Search for the cell housing the specified text and yield its (X, Y) center coordinate. 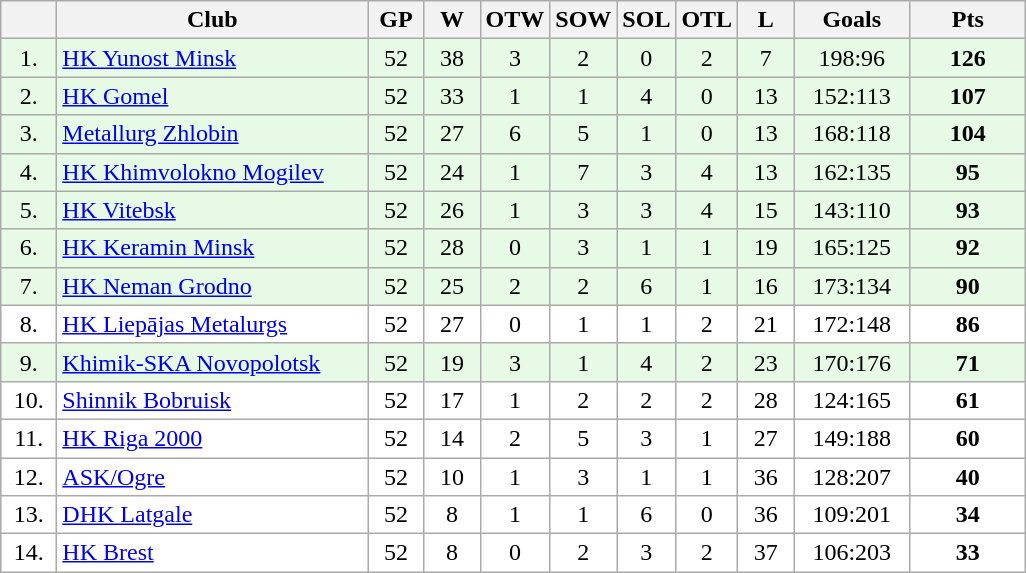
7. (29, 286)
34 (968, 515)
4. (29, 172)
Pts (968, 20)
HK Riga 2000 (212, 438)
173:134 (852, 286)
HK Brest (212, 553)
71 (968, 362)
OTL (707, 20)
ASK/Ogre (212, 477)
38 (452, 58)
9. (29, 362)
25 (452, 286)
14. (29, 553)
152:113 (852, 96)
5. (29, 210)
165:125 (852, 248)
HK Yunost Minsk (212, 58)
HK Gomel (212, 96)
Club (212, 20)
106:203 (852, 553)
92 (968, 248)
12. (29, 477)
10 (452, 477)
23 (766, 362)
W (452, 20)
HK Liepājas Metalurgs (212, 324)
15 (766, 210)
26 (452, 210)
13. (29, 515)
HK Vitebsk (212, 210)
DHK Latgale (212, 515)
172:148 (852, 324)
126 (968, 58)
Metallurg Zhlobin (212, 134)
Khimik-SKA Novopolotsk (212, 362)
107 (968, 96)
8. (29, 324)
86 (968, 324)
95 (968, 172)
168:118 (852, 134)
37 (766, 553)
170:176 (852, 362)
198:96 (852, 58)
124:165 (852, 400)
162:135 (852, 172)
2. (29, 96)
109:201 (852, 515)
11. (29, 438)
21 (766, 324)
149:188 (852, 438)
HK Neman Grodno (212, 286)
61 (968, 400)
40 (968, 477)
93 (968, 210)
OTW (515, 20)
14 (452, 438)
60 (968, 438)
3. (29, 134)
SOW (584, 20)
L (766, 20)
HK Keramin Minsk (212, 248)
24 (452, 172)
128:207 (852, 477)
Goals (852, 20)
143:110 (852, 210)
17 (452, 400)
SOL (646, 20)
90 (968, 286)
16 (766, 286)
HK Khimvolokno Mogilev (212, 172)
1. (29, 58)
GP (396, 20)
6. (29, 248)
104 (968, 134)
Shinnik Bobruisk (212, 400)
10. (29, 400)
